For the text-containing cell, return its midpoint in [X, Y] coordinate format. 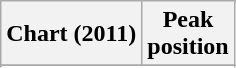
Peakposition [188, 34]
Chart (2011) [72, 34]
